Identify which cell holds the provided text, then report its [x, y] central coordinate. 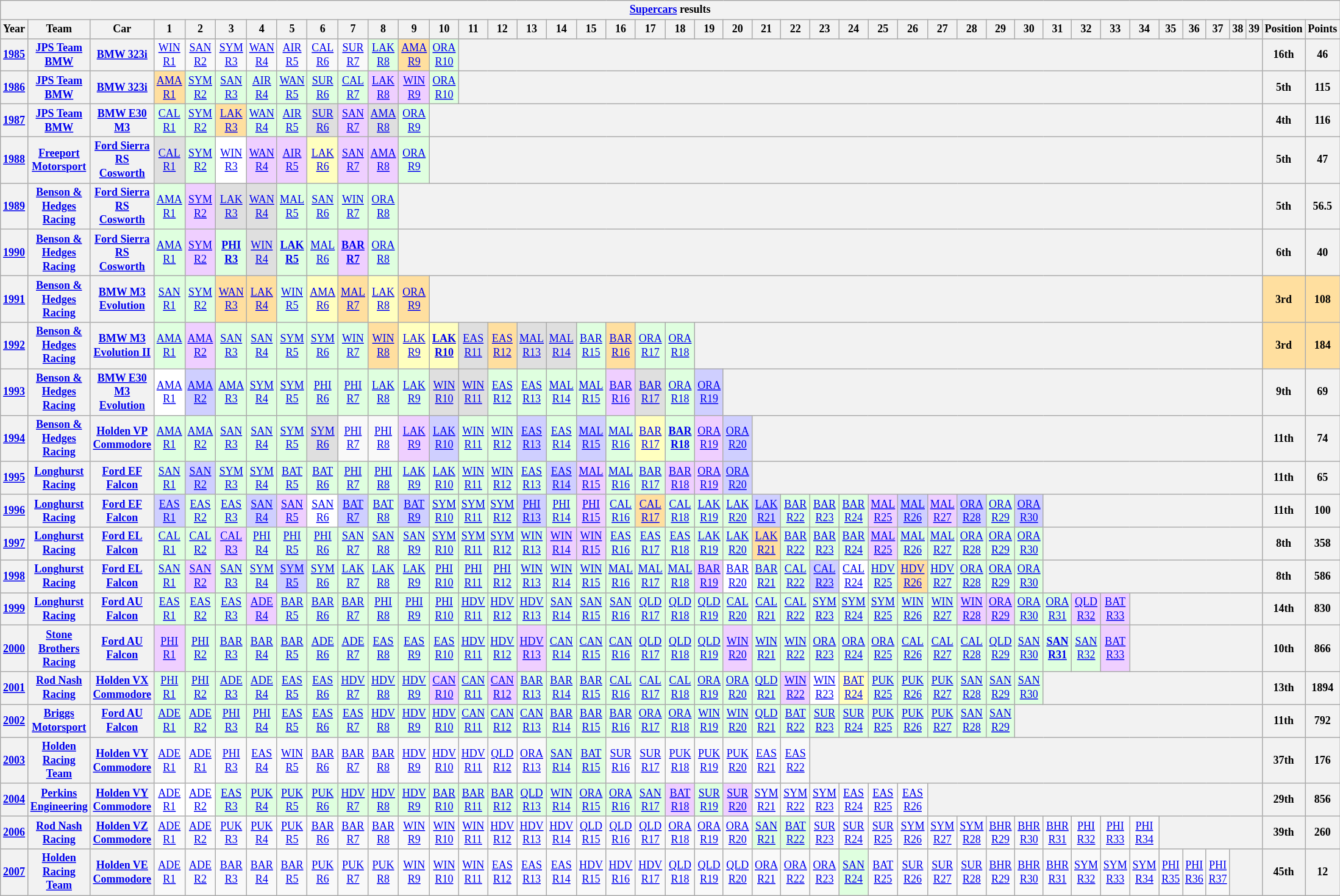
10 [444, 29]
PHIR12 [502, 576]
PHIR9 [415, 609]
CALR7 [354, 88]
WINR26 [913, 609]
SYMR24 [854, 609]
WINR21 [766, 649]
6th [1284, 252]
2006 [15, 833]
1986 [15, 88]
1992 [15, 346]
358 [1323, 544]
HDVR25 [883, 576]
100 [1323, 511]
EASR7 [354, 721]
Supercars results [671, 10]
16 [621, 29]
1990 [15, 252]
SURR28 [972, 872]
586 [1323, 576]
WINR4 [262, 252]
PUKR19 [710, 760]
6 [323, 29]
Freeport Motorsport [59, 160]
WINR8 [383, 346]
PUKR7 [354, 872]
1997 [15, 544]
SYMR22 [796, 800]
HDVR14 [561, 833]
Holden VZ Commodore [122, 833]
56.5 [1323, 206]
BARR12 [502, 800]
BATR18 [680, 800]
EASR17 [650, 544]
CALR2 [200, 544]
1995 [15, 478]
9th [1284, 392]
4th [1284, 120]
BARR20 [738, 576]
PHIR14 [561, 511]
792 [1323, 721]
108 [1323, 299]
SANR16 [621, 609]
SURR7 [354, 55]
PHIR36 [1195, 872]
5 [292, 29]
1999 [15, 609]
SYMR26 [913, 833]
ADER7 [354, 649]
BMW M3 Evolution [122, 299]
SANR17 [650, 800]
856 [1323, 800]
2003 [15, 760]
69 [1323, 392]
SYMR25 [883, 609]
MALR17 [650, 576]
33 [1115, 29]
SURR26 [913, 872]
CALR3 [232, 544]
8 [383, 29]
22 [796, 29]
EASR4 [262, 760]
1991 [15, 299]
AMAR9 [415, 55]
CALR24 [854, 576]
SYMR28 [972, 833]
Car [122, 29]
PUKR3 [232, 833]
MALR5 [292, 206]
LAKR7 [354, 576]
SURR16 [621, 760]
CANR10 [444, 688]
ADER6 [323, 649]
17 [650, 29]
LAKR4 [262, 299]
BATR6 [323, 478]
PUKR8 [383, 872]
AMAR6 [323, 299]
1894 [1323, 688]
EASR24 [854, 800]
10th [1284, 649]
SYMR33 [1115, 872]
Points [1323, 29]
CALR6 [323, 55]
ORAR22 [796, 872]
1994 [15, 438]
1987 [15, 120]
2 [200, 29]
ORAR21 [766, 872]
SURR19 [710, 800]
SYMR34 [1144, 872]
QLDR13 [532, 800]
40 [1323, 252]
EASR16 [621, 544]
EASR8 [383, 649]
QLDR12 [502, 760]
QLDR20 [738, 872]
EASR10 [444, 649]
ORAR31 [1057, 609]
ORAR15 [591, 800]
HDVR16 [621, 872]
ORAR24 [854, 649]
Holden VP Commodore [122, 438]
2001 [15, 688]
WINR23 [825, 688]
SANR9 [415, 544]
SANR24 [854, 872]
9 [415, 29]
ORAR13 [532, 760]
CANR16 [621, 649]
2007 [15, 872]
WINR28 [972, 609]
PUKR18 [680, 760]
WINR19 [710, 721]
1998 [15, 576]
39th [1284, 833]
LAKR6 [323, 160]
BATR9 [415, 511]
PHIR15 [591, 511]
EASR18 [680, 544]
BMW M3 Evolution II [122, 346]
74 [1323, 438]
SANR32 [1086, 649]
CANR14 [561, 649]
BARR21 [766, 576]
MALR6 [323, 252]
13 [532, 29]
Holden VE Commodore [122, 872]
116 [1323, 120]
BATR8 [383, 511]
PHIR37 [1218, 872]
1988 [15, 160]
CALR28 [972, 649]
PUKR20 [738, 760]
BATR24 [854, 688]
23 [825, 29]
830 [1323, 609]
Year [15, 29]
SANR31 [1057, 649]
4 [262, 29]
28 [972, 29]
260 [1323, 833]
PHIR33 [1115, 833]
13th [1284, 688]
LAKR5 [292, 252]
HDVR15 [591, 872]
24 [854, 29]
37th [1284, 760]
SYMR27 [943, 833]
Team [59, 29]
34 [1144, 29]
2000 [15, 649]
115 [1323, 88]
SANR8 [383, 544]
SYMR21 [766, 800]
2004 [15, 800]
46 [1323, 55]
BARR10 [444, 800]
47 [1323, 160]
1985 [15, 55]
CALR26 [913, 649]
26 [913, 29]
EASR25 [883, 800]
BATR25 [883, 872]
CALR23 [825, 576]
BARR11 [473, 800]
CANR15 [591, 649]
AMAR3 [232, 392]
7 [354, 29]
ORAR25 [883, 649]
2002 [15, 721]
36 [1195, 29]
HDVR17 [650, 872]
SYMR32 [1086, 872]
BATR7 [354, 511]
29th [1284, 800]
ORAR16 [621, 800]
14th [1284, 609]
SANR21 [766, 833]
SANR15 [591, 609]
BARR19 [710, 576]
BARR13 [532, 688]
QLDR32 [1086, 609]
176 [1323, 760]
35 [1171, 29]
SURR27 [943, 872]
EASR26 [913, 800]
QLDR29 [1001, 649]
16th [1284, 55]
MALR7 [354, 299]
SANR5 [292, 511]
37 [1218, 29]
15 [591, 29]
EASR21 [766, 760]
WINR3 [232, 160]
CALR20 [738, 609]
WANR5 [292, 88]
20 [738, 29]
PHIR5 [292, 544]
PHIR34 [1144, 833]
14 [561, 29]
EASR22 [796, 760]
1 [169, 29]
1993 [15, 392]
Perkins Engineering [59, 800]
32 [1086, 29]
30 [1029, 29]
1989 [15, 206]
BMW E30 M3 Evolution [122, 392]
ADER3 [232, 688]
PHIR35 [1171, 872]
45th [1284, 872]
EASR9 [415, 649]
38 [1238, 29]
SURR25 [883, 833]
QLDR15 [591, 833]
31 [1057, 29]
HDVR26 [913, 576]
29 [1001, 29]
27 [943, 29]
BATR15 [591, 760]
Stone Brothers Racing [59, 649]
BMW E30 M3 [122, 120]
MALR13 [532, 346]
Briggs Motorsport [59, 721]
PHIR11 [473, 576]
Position [1284, 29]
19 [710, 29]
21 [766, 29]
HDVR27 [943, 576]
WANR3 [232, 299]
QLDR16 [621, 833]
PHIR32 [1086, 833]
MALR18 [680, 576]
1996 [15, 511]
65 [1323, 478]
CALR27 [943, 649]
SURR20 [738, 800]
3 [232, 29]
25 [883, 29]
18 [680, 29]
BATR5 [292, 478]
SURR17 [650, 760]
Holden VX Commodore [122, 688]
AIRR4 [262, 88]
WINR27 [943, 609]
PHIR13 [532, 511]
CALR21 [766, 609]
184 [1323, 346]
39 [1255, 29]
EASR11 [473, 346]
WINR1 [169, 55]
CANR13 [532, 721]
866 [1323, 649]
11 [473, 29]
